Return (x, y) of the center of cell containing provided text 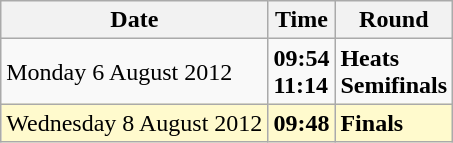
HeatsSemifinals (394, 72)
09:5411:14 (302, 72)
Date (134, 20)
Time (302, 20)
Round (394, 20)
Finals (394, 123)
Monday 6 August 2012 (134, 72)
Wednesday 8 August 2012 (134, 123)
09:48 (302, 123)
